Locate the cell with the specified text and output its (X, Y) center coordinate. 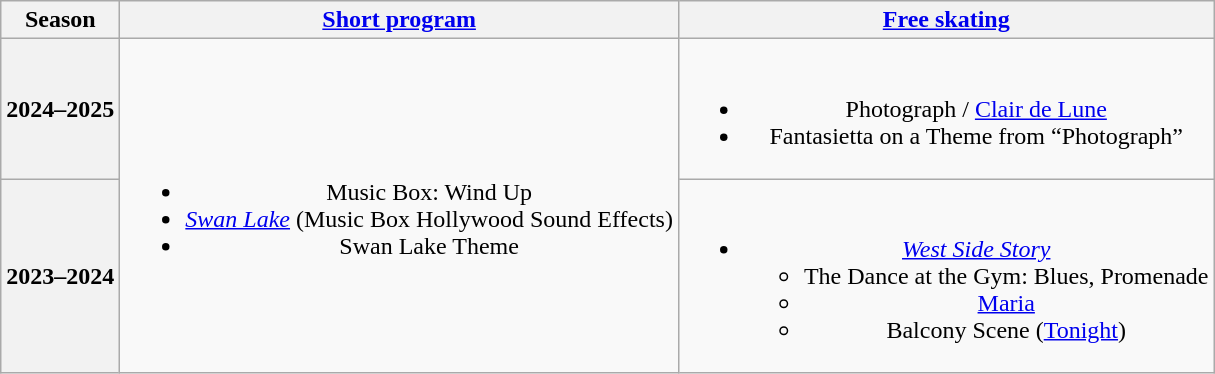
Free skating (946, 20)
Photograph / Clair de Lune Fantasietta on a Theme from “Photograph” (946, 109)
2023–2024 (60, 276)
Short program (400, 20)
West Side StoryThe Dance at the Gym: Blues, PromenadeMariaBalcony Scene (Tonight) (946, 276)
Music Box: Wind Up Swan Lake (Music Box Hollywood Sound Effects) Swan Lake Theme (400, 206)
2024–2025 (60, 109)
Season (60, 20)
